Find where the given text appears and provide that cell's center as (X, Y) coordinate. 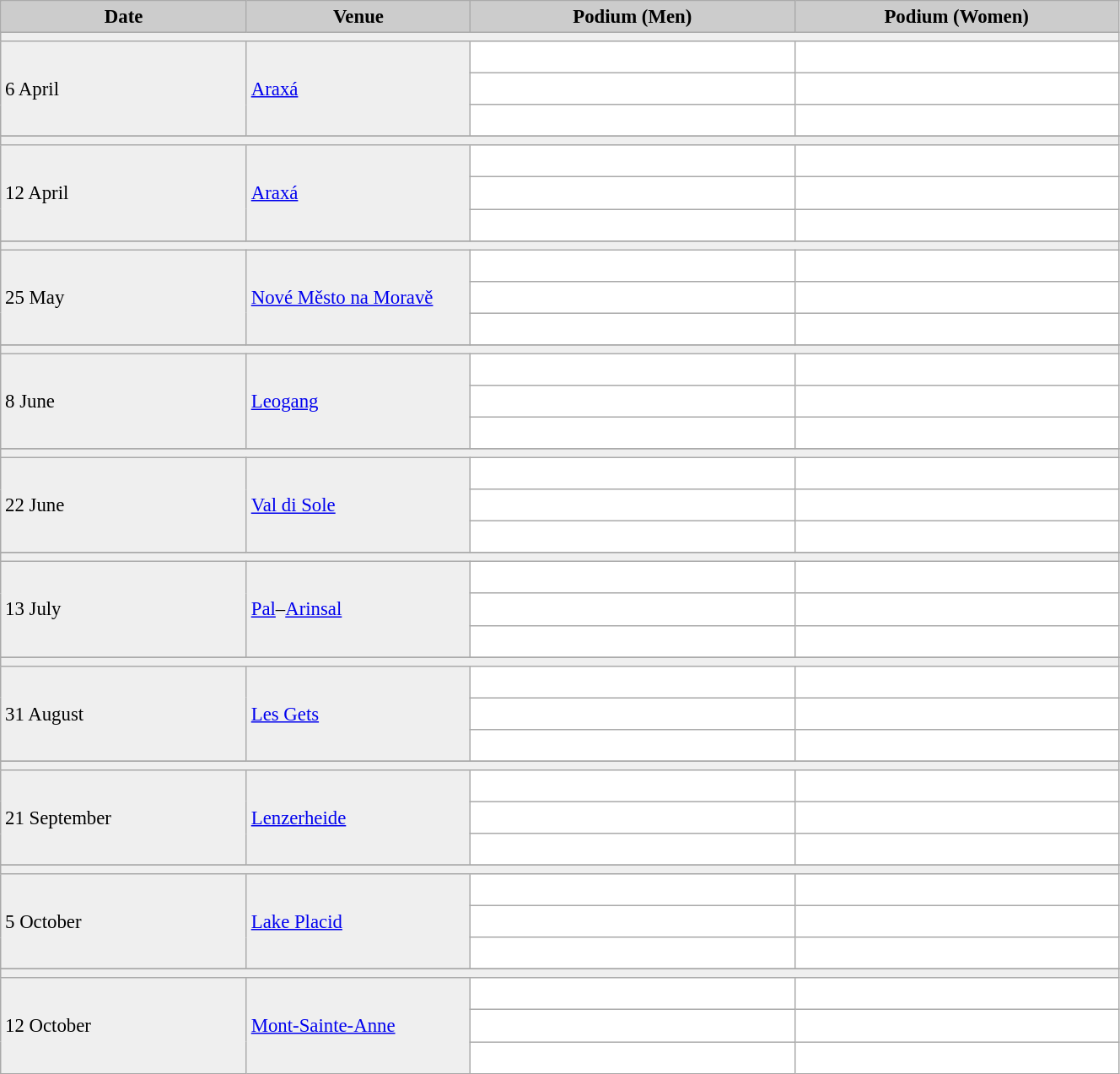
13 July (124, 609)
31 August (124, 714)
Podium (Women) (956, 17)
8 June (124, 402)
22 June (124, 506)
Les Gets (358, 714)
Nové Město na Moravě (358, 297)
Podium (Men) (633, 17)
Pal–Arinsal (358, 609)
21 September (124, 818)
12 October (124, 1026)
Venue (358, 17)
Lake Placid (358, 921)
Val di Sole (358, 506)
6 April (124, 89)
12 April (124, 192)
Mont-Sainte-Anne (358, 1026)
Date (124, 17)
25 May (124, 297)
Leogang (358, 402)
5 October (124, 921)
Lenzerheide (358, 818)
